Search for the cell housing the specified text and yield its (x, y) center coordinate. 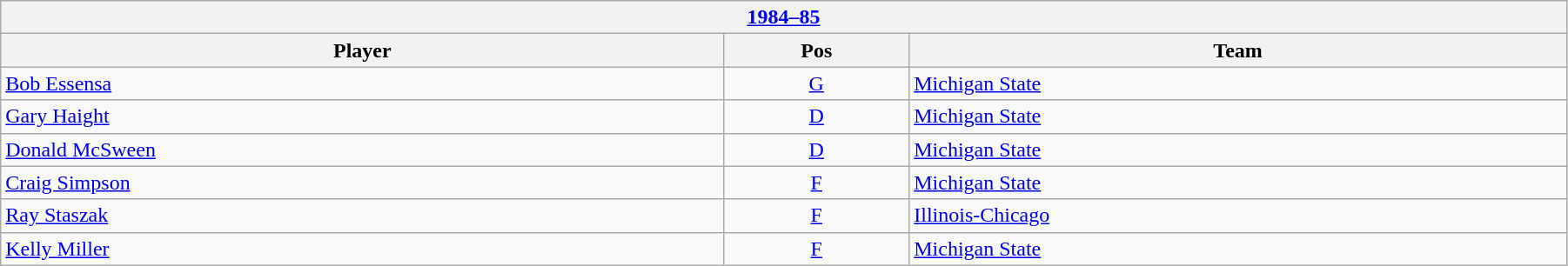
Player (362, 50)
Kelly Miller (362, 249)
Craig Simpson (362, 183)
Team (1238, 50)
G (816, 83)
Gary Haight (362, 116)
Bob Essensa (362, 83)
Ray Staszak (362, 216)
Illinois-Chicago (1238, 216)
Pos (816, 50)
1984–85 (784, 17)
Donald McSween (362, 150)
